Extract the [x, y] coordinate from the center of the cell holding the provided text.  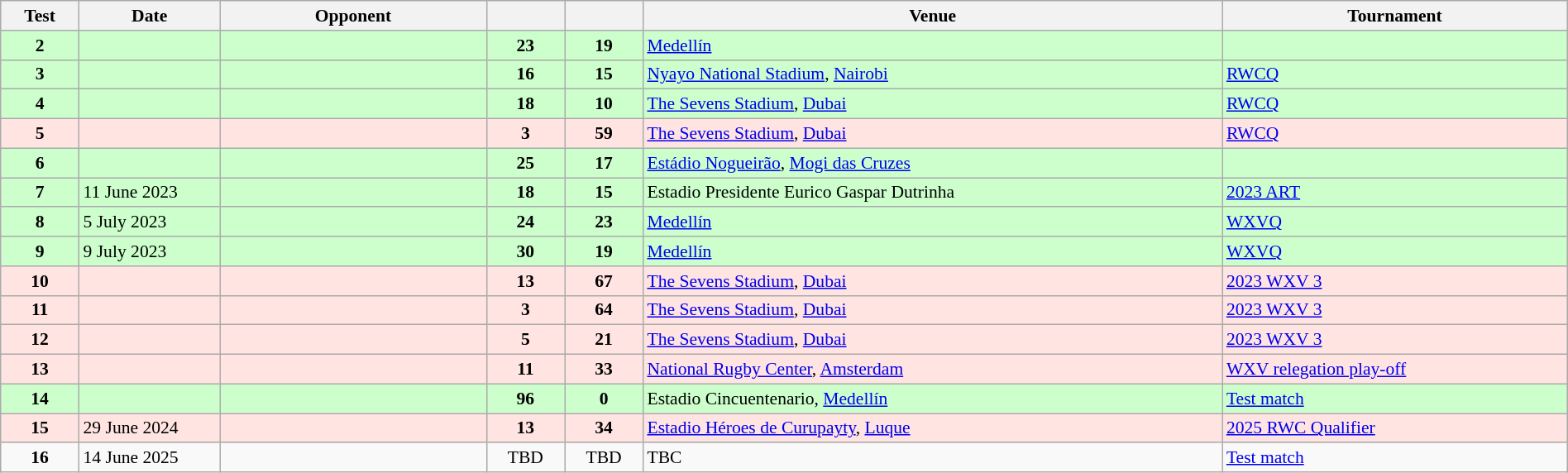
9 July 2023 [149, 251]
Test [40, 16]
2025 RWC Qualifier [1394, 428]
2 [40, 45]
Estádio Nogueirão, Mogi das Cruzes [932, 163]
64 [604, 310]
11 June 2023 [149, 193]
33 [604, 370]
Nyayo National Stadium, Nairobi [932, 74]
14 June 2025 [149, 458]
67 [604, 281]
96 [526, 399]
8 [40, 222]
21 [604, 340]
Estadio Héroes de Curupayty, Luque [932, 428]
Opponent [353, 16]
4 [40, 104]
Estadio Cincuentenario, Medellín [932, 399]
TBC [932, 458]
24 [526, 222]
59 [604, 134]
34 [604, 428]
Tournament [1394, 16]
Estadio Presidente Eurico Gaspar Dutrinha [932, 193]
0 [604, 399]
National Rugby Center, Amsterdam [932, 370]
30 [526, 251]
7 [40, 193]
29 June 2024 [149, 428]
5 July 2023 [149, 222]
Date [149, 16]
17 [604, 163]
25 [526, 163]
14 [40, 399]
Venue [932, 16]
WXV relegation play-off [1394, 370]
12 [40, 340]
2023 ART [1394, 193]
9 [40, 251]
6 [40, 163]
